Find where the given text appears and provide that cell's center as [X, Y] coordinate. 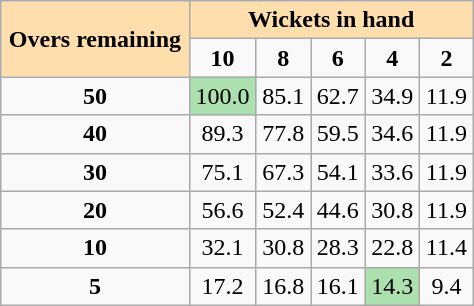
22.8 [392, 248]
44.6 [338, 210]
2 [447, 58]
62.7 [338, 96]
89.3 [222, 134]
14.3 [392, 286]
34.6 [392, 134]
75.1 [222, 172]
77.8 [284, 134]
6 [338, 58]
4 [392, 58]
9.4 [447, 286]
20 [95, 210]
Wickets in hand [331, 20]
40 [95, 134]
30 [95, 172]
32.1 [222, 248]
67.3 [284, 172]
54.1 [338, 172]
11.4 [447, 248]
50 [95, 96]
5 [95, 286]
34.9 [392, 96]
Overs remaining [95, 39]
33.6 [392, 172]
59.5 [338, 134]
28.3 [338, 248]
52.4 [284, 210]
16.8 [284, 286]
56.6 [222, 210]
100.0 [222, 96]
8 [284, 58]
17.2 [222, 286]
16.1 [338, 286]
85.1 [284, 96]
